Return (x, y) of the center of cell containing provided text 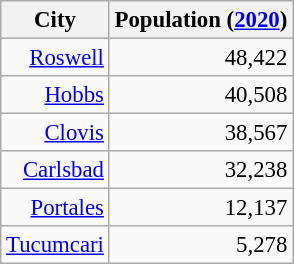
40,508 (200, 95)
Population (2020) (200, 20)
38,567 (200, 133)
City (55, 20)
Hobbs (55, 95)
Clovis (55, 133)
Portales (55, 208)
Tucumcari (55, 245)
32,238 (200, 170)
5,278 (200, 245)
48,422 (200, 58)
Carlsbad (55, 170)
Roswell (55, 58)
12,137 (200, 208)
